Find where the given text appears and provide that cell's center as [x, y] coordinate. 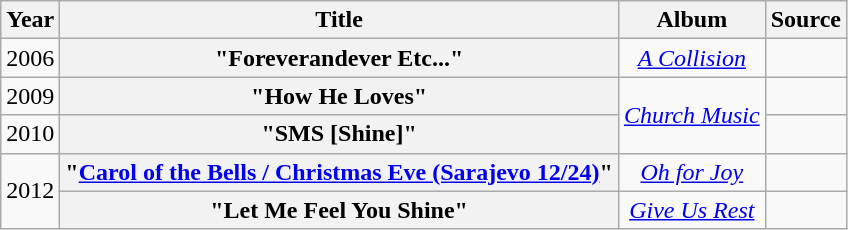
2010 [30, 134]
Title [340, 20]
Source [806, 20]
"SMS [Shine]" [340, 134]
Oh for Joy [692, 172]
Year [30, 20]
"Foreverandever Etc..." [340, 58]
2012 [30, 191]
2006 [30, 58]
"Let Me Feel You Shine" [340, 210]
"Carol of the Bells / Christmas Eve (Sarajevo 12/24)" [340, 172]
A Collision [692, 58]
2009 [30, 96]
"How He Loves" [340, 96]
Give Us Rest [692, 210]
Album [692, 20]
Church Music [692, 115]
